Capture the cell that displays the provided text and extract its (x, y) central coordinate. 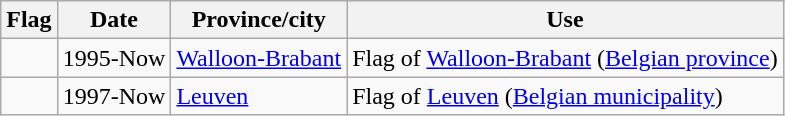
Leuven (259, 96)
Flag of Leuven (Belgian municipality) (566, 96)
Date (114, 20)
Flag of Walloon-Brabant (Belgian province) (566, 58)
Province/city (259, 20)
Use (566, 20)
Flag (29, 20)
1997-Now (114, 96)
Walloon-Brabant (259, 58)
1995-Now (114, 58)
